Provide the [x, y] coordinate of the cell's center where the given text is located.  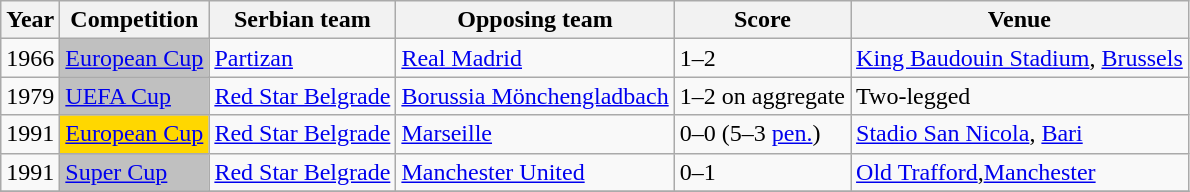
King Baudouin Stadium, Brussels [1020, 58]
Score [762, 20]
Real Madrid [535, 58]
0–1 [762, 172]
Year [30, 20]
1966 [30, 58]
Serbian team [302, 20]
UEFA Cup [134, 96]
Opposing team [535, 20]
Borussia Mönchengladbach [535, 96]
Super Cup [134, 172]
Competition [134, 20]
Marseille [535, 134]
1–2 [762, 58]
Two-legged [1020, 96]
Stadio San Nicola, Bari [1020, 134]
Venue [1020, 20]
Old Trafford,Manchester [1020, 172]
Manchester United [535, 172]
1–2 on aggregate [762, 96]
0–0 (5–3 pen.) [762, 134]
1979 [30, 96]
Partizan [302, 58]
